Capture the cell that displays the provided text and extract its (x, y) central coordinate. 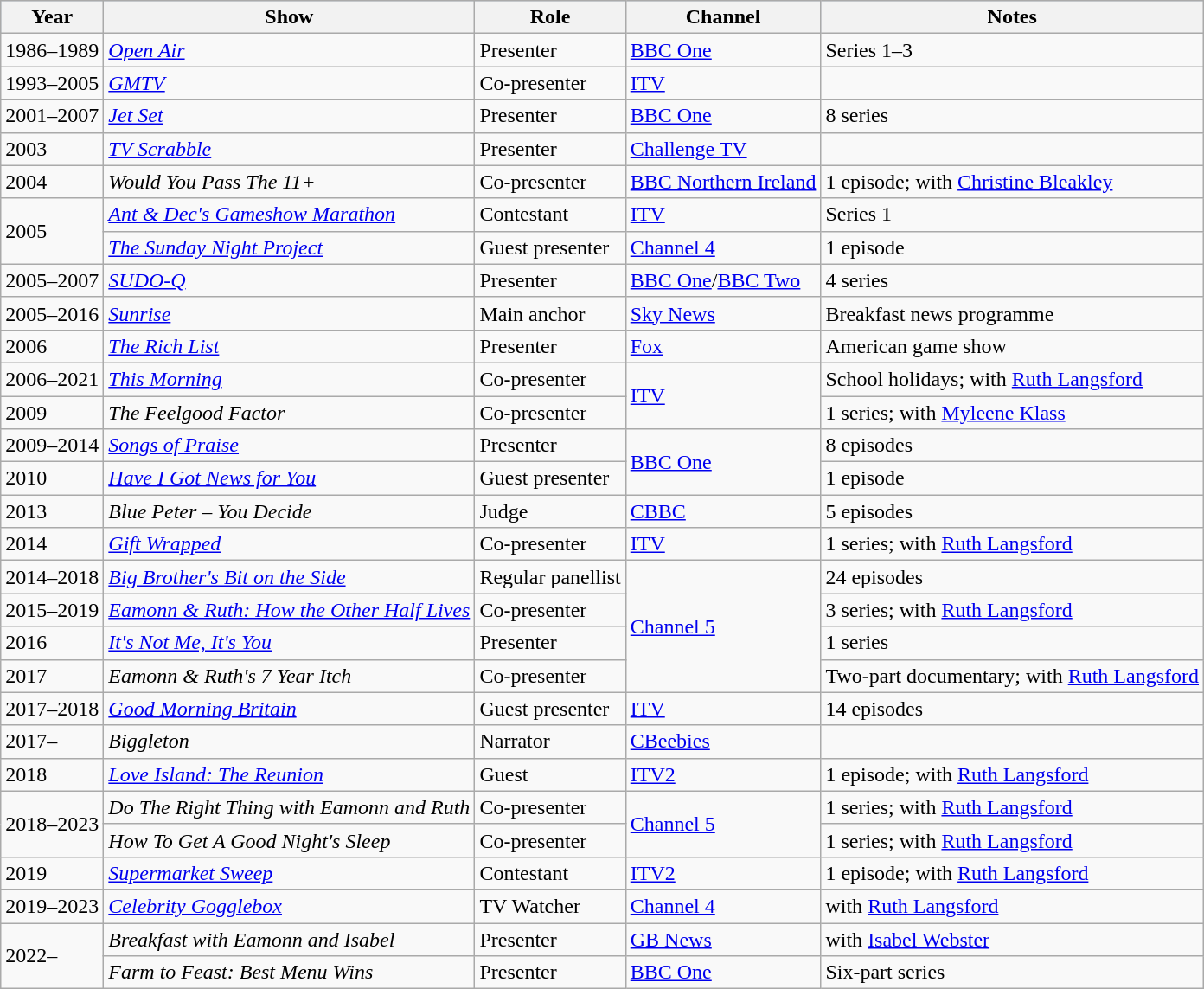
It's Not Me, It's You (289, 643)
Main anchor (550, 313)
GMTV (289, 83)
2016 (52, 643)
Open Air (289, 50)
2018 (52, 774)
This Morning (289, 379)
Farm to Feast: Best Menu Wins (289, 973)
Jet Set (289, 116)
1 series (1012, 643)
BBC Northern Ireland (723, 182)
2006–2021 (52, 379)
2019 (52, 873)
Guest (550, 774)
How To Get A Good Night's Sleep (289, 840)
2017– (52, 742)
2010 (52, 478)
with Ruth Langsford (1012, 906)
Gift Wrapped (289, 544)
SUDO-Q (289, 280)
BBC One/BBC Two (723, 280)
2015–2019 (52, 610)
2005 (52, 231)
2003 (52, 149)
Show (289, 17)
2014–2018 (52, 577)
Narrator (550, 742)
Channel (723, 17)
2009 (52, 413)
with Isabel Webster (1012, 939)
Year (52, 17)
Ant & Dec's Gameshow Marathon (289, 215)
1 series; with Myleene Klass (1012, 413)
Celebrity Gogglebox (289, 906)
Supermarket Sweep (289, 873)
2018–2023 (52, 824)
1986–1989 (52, 50)
Eamonn & Ruth: How the Other Half Lives (289, 610)
Notes (1012, 17)
Series 1–3 (1012, 50)
Blue Peter – You Decide (289, 511)
4 series (1012, 280)
TV Watcher (550, 906)
Six-part series (1012, 973)
2017–2018 (52, 709)
2001–2007 (52, 116)
GB News (723, 939)
2009–2014 (52, 446)
2005–2007 (52, 280)
Good Morning Britain (289, 709)
Love Island: The Reunion (289, 774)
2004 (52, 182)
Do The Right Thing with Eamonn and Ruth (289, 807)
Songs of Praise (289, 446)
2019–2023 (52, 906)
8 series (1012, 116)
5 episodes (1012, 511)
The Sunday Night Project (289, 247)
Challenge TV (723, 149)
Breakfast with Eamonn and Isabel (289, 939)
Sunrise (289, 313)
Have I Got News for You (289, 478)
3 series; with Ruth Langsford (1012, 610)
Sky News (723, 313)
14 episodes (1012, 709)
Role (550, 17)
Big Brother's Bit on the Side (289, 577)
2017 (52, 676)
Judge (550, 511)
1993–2005 (52, 83)
2005–2016 (52, 313)
1 episode; with Christine Bleakley (1012, 182)
8 episodes (1012, 446)
2013 (52, 511)
The Feelgood Factor (289, 413)
2022– (52, 955)
Two-part documentary; with Ruth Langsford (1012, 676)
Regular panellist (550, 577)
24 episodes (1012, 577)
CBBC (723, 511)
Would You Pass The 11+ (289, 182)
Fox (723, 346)
The Rich List (289, 346)
American game show (1012, 346)
CBeebies (723, 742)
School holidays; with Ruth Langsford (1012, 379)
2014 (52, 544)
Breakfast news programme (1012, 313)
Biggleton (289, 742)
2006 (52, 346)
Series 1 (1012, 215)
Eamonn & Ruth's 7 Year Itch (289, 676)
TV Scrabble (289, 149)
